Return the (x, y) coordinate for the center point of the cell that contains the specified text.  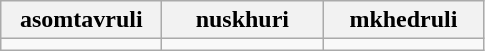
mkhedruli (404, 20)
nuskhuri (242, 20)
asomtavruli (82, 20)
